Detect which cell encompasses the target text, then output its [x, y] center coordinate. 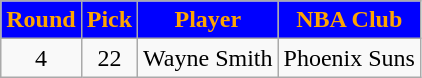
22 [109, 58]
NBA Club [349, 20]
Wayne Smith [208, 58]
Player [208, 20]
Phoenix Suns [349, 58]
Round [41, 20]
Pick [109, 20]
4 [41, 58]
